Find where the given text appears and provide that cell's center as [X, Y] coordinate. 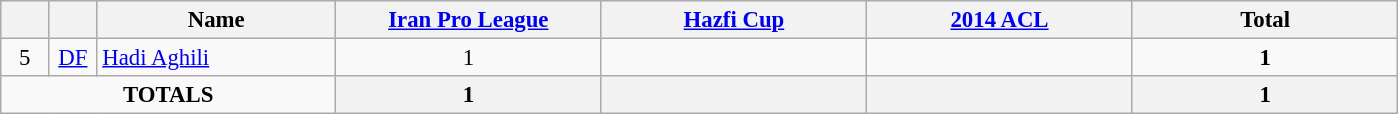
2014 ACL [1000, 20]
DF [73, 58]
Hazfi Cup [734, 20]
5 [25, 58]
Iran Pro League [469, 20]
TOTALS [168, 95]
Hadi Aghili [216, 58]
Name [216, 20]
Total [1265, 20]
